Return the [X, Y] coordinate for the center point of the cell that contains the specified text.  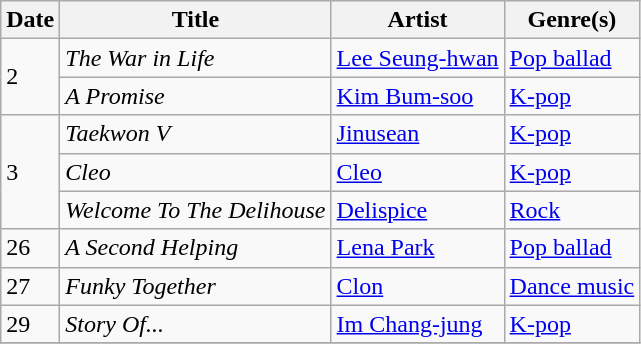
A Promise [196, 96]
Lee Seung-hwan [418, 58]
Taekwon V [196, 134]
Title [196, 20]
Rock [572, 210]
Im Chang-jung [418, 324]
Story Of... [196, 324]
Funky Together [196, 286]
A Second Helping [196, 248]
Genre(s) [572, 20]
Lena Park [418, 248]
Artist [418, 20]
Delispice [418, 210]
27 [30, 286]
Welcome To The Delihouse [196, 210]
3 [30, 172]
29 [30, 324]
The War in Life [196, 58]
Dance music [572, 286]
Jinusean [418, 134]
26 [30, 248]
Clon [418, 286]
Date [30, 20]
Kim Bum-soo [418, 96]
2 [30, 77]
